Search for the cell housing the specified text and yield its [X, Y] center coordinate. 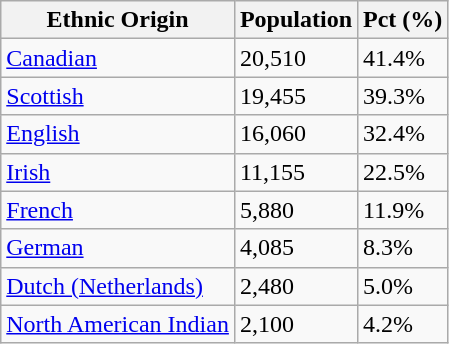
32.4% [403, 134]
8.3% [403, 248]
French [118, 210]
Population [296, 20]
Ethnic Origin [118, 20]
5.0% [403, 286]
2,100 [296, 324]
5,880 [296, 210]
41.4% [403, 58]
Canadian [118, 58]
4.2% [403, 324]
4,085 [296, 248]
11.9% [403, 210]
11,155 [296, 172]
39.3% [403, 96]
North American Indian [118, 324]
19,455 [296, 96]
2,480 [296, 286]
Scottish [118, 96]
Irish [118, 172]
16,060 [296, 134]
Dutch (Netherlands) [118, 286]
German [118, 248]
English [118, 134]
22.5% [403, 172]
Pct (%) [403, 20]
20,510 [296, 58]
